Provide the (x, y) coordinate of the cell's center where the given text is located.  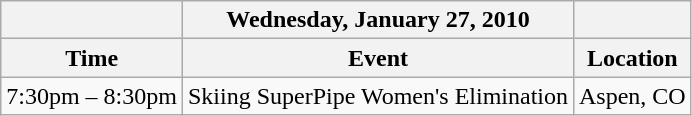
Aspen, CO (632, 96)
Location (632, 58)
7:30pm – 8:30pm (92, 96)
Event (378, 58)
Skiing SuperPipe Women's Elimination (378, 96)
Wednesday, January 27, 2010 (378, 20)
Time (92, 58)
